Extract the (x, y) coordinate from the center of the cell holding the provided text.  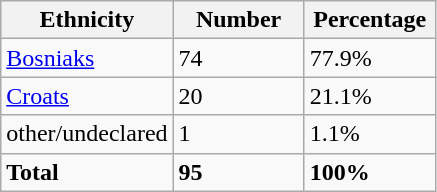
21.1% (370, 96)
other/undeclared (87, 134)
Total (87, 172)
Croats (87, 96)
100% (370, 172)
74 (238, 58)
20 (238, 96)
95 (238, 172)
1 (238, 134)
Ethnicity (87, 20)
1.1% (370, 134)
77.9% (370, 58)
Number (238, 20)
Bosniaks (87, 58)
Percentage (370, 20)
